For the text-containing cell, return its midpoint in (x, y) coordinate format. 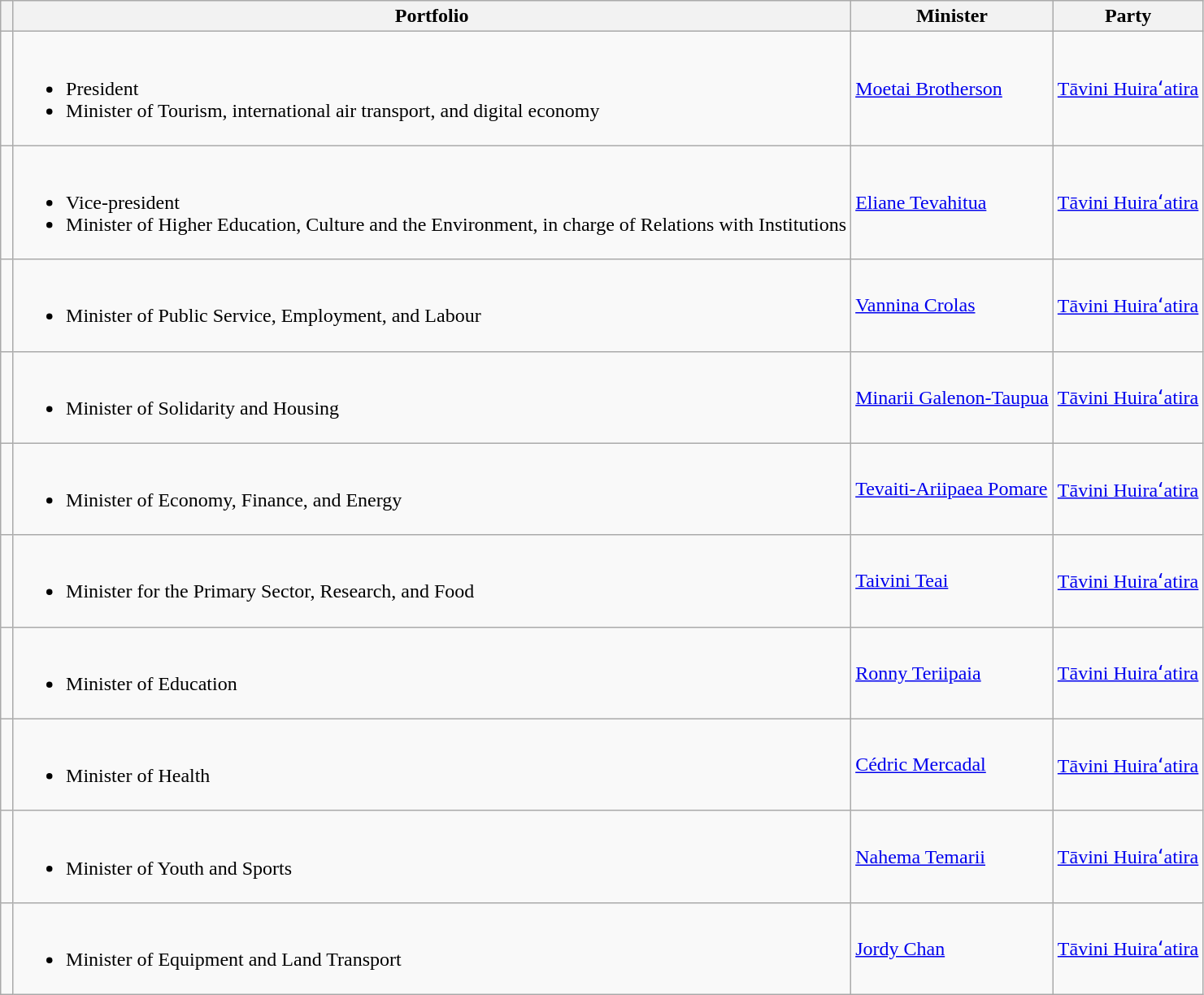
Vannina Crolas (953, 306)
Jordy Chan (953, 948)
Minister for the Primary Sector, Research, and Food (432, 580)
Minister (953, 16)
Minister of Public Service, Employment, and Labour (432, 306)
Tevaiti-Ariipaea Pomare (953, 489)
Minister of Solidarity and Housing (432, 397)
Minister of Education (432, 673)
Portfolio (432, 16)
Taivini Teai (953, 580)
Ronny Teriipaia (953, 673)
Minister of Economy, Finance, and Energy (432, 489)
Party (1128, 16)
Nahema Temarii (953, 857)
Minister of Youth and Sports (432, 857)
PresidentMinister of Tourism, international air transport, and digital economy (432, 89)
Minarii Galenon-Taupua (953, 397)
Minister of Health (432, 764)
Vice-presidentMinister of Higher Education, Culture and the Environment, in charge of Relations with Institutions (432, 202)
Moetai Brotherson (953, 89)
Cédric Mercadal (953, 764)
Eliane Tevahitua (953, 202)
Minister of Equipment and Land Transport (432, 948)
